Identify which cell holds the provided text, then report its (x, y) central coordinate. 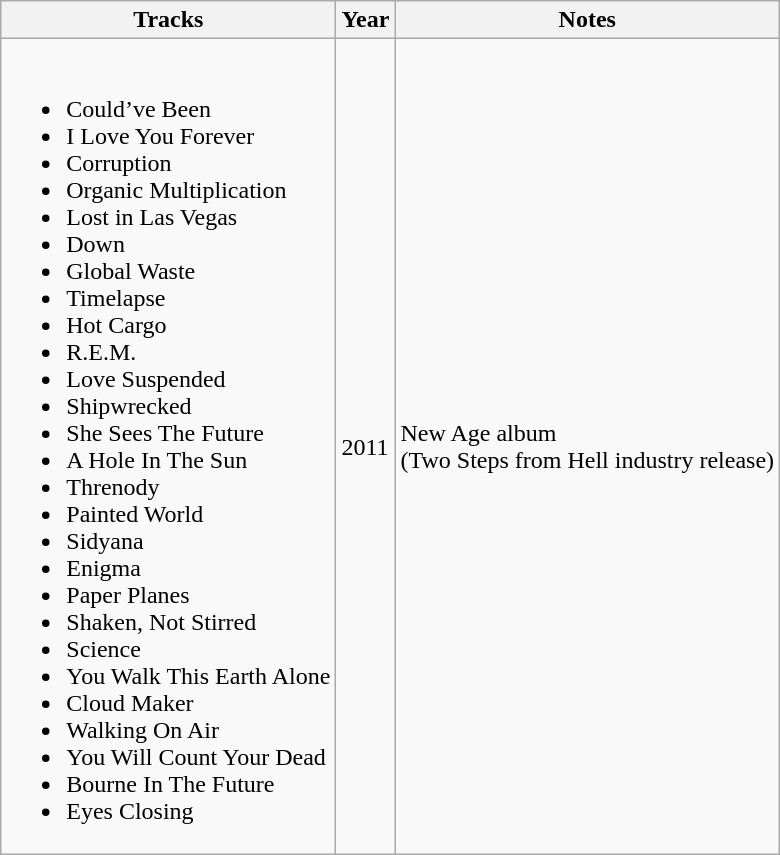
2011 (366, 446)
New Age album(Two Steps from Hell industry release) (588, 446)
Notes (588, 20)
Tracks (168, 20)
Year (366, 20)
